Provide the [X, Y] coordinate of the cell's center where the given text is located.  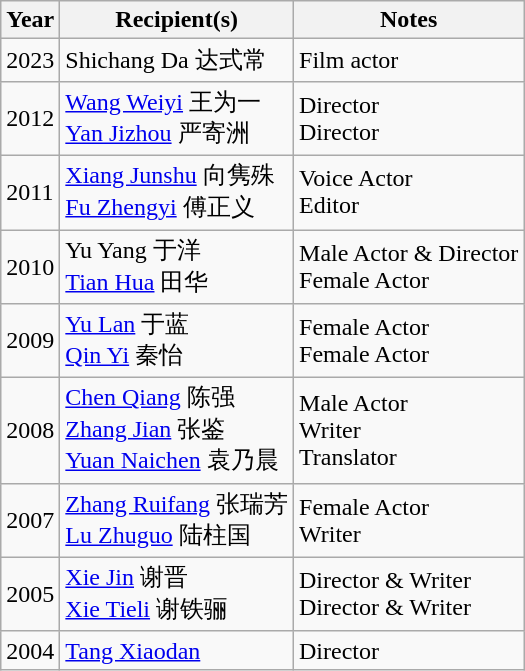
2023 [30, 60]
Chen Qiang 陈强 Zhang Jian 张鉴 Yuan Naichen 袁乃晨 [177, 431]
2009 [30, 341]
Year [30, 20]
Film actor [409, 60]
Director & Writer Director & Writer [409, 594]
Yu Lan 于蓝 Qin Yi 秦怡 [177, 341]
Female Actor Writer [409, 520]
Director Director [409, 118]
Shichang Da 达式常 [177, 60]
Voice Actor Editor [409, 192]
2007 [30, 520]
Notes [409, 20]
Tang Xiaodan [177, 650]
2005 [30, 594]
Recipient(s) [177, 20]
Zhang Ruifang 张瑞芳 Lu Zhuguo 陆柱国 [177, 520]
2010 [30, 267]
Director [409, 650]
Male Actor & Director Female Actor [409, 267]
2008 [30, 431]
Xie Jin 谢晋 Xie Tieli 谢铁骊 [177, 594]
Wang Weiyi 王为一 Yan Jizhou 严寄洲 [177, 118]
Female Actor Female Actor [409, 341]
Male Actor WriterTranslator [409, 431]
2004 [30, 650]
2012 [30, 118]
Xiang Junshu 向隽殊 Fu Zhengyi 傅正义 [177, 192]
2011 [30, 192]
Yu Yang 于洋 Tian Hua 田华 [177, 267]
